Identify which cell holds the provided text, then report its (x, y) central coordinate. 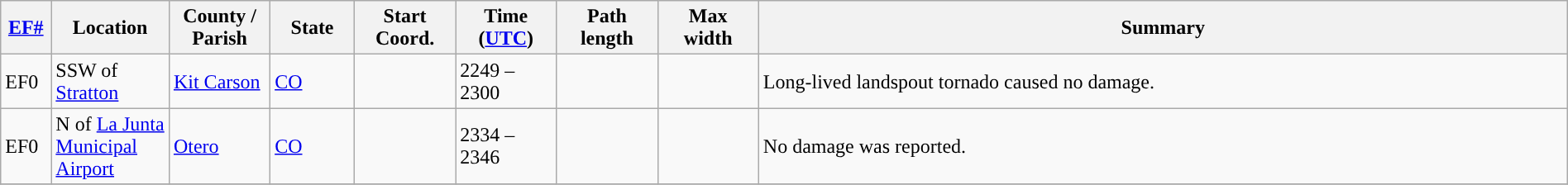
N of La Junta Municipal Airport (111, 146)
2249 – 2300 (506, 81)
EF# (26, 28)
Kit Carson (219, 81)
Location (111, 28)
Max width (708, 28)
SSW of Stratton (111, 81)
Time (UTC) (506, 28)
Start Coord. (404, 28)
Summary (1163, 28)
State (313, 28)
2334 – 2346 (506, 146)
County / Parish (219, 28)
Long-lived landspout tornado caused no damage. (1163, 81)
Otero (219, 146)
Path length (607, 28)
No damage was reported. (1163, 146)
